Return the (x, y) coordinate for the center point of the cell that contains the specified text.  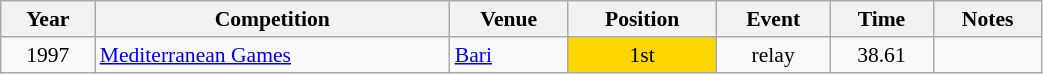
Event (774, 19)
Bari (509, 55)
1997 (48, 55)
Notes (988, 19)
Competition (272, 19)
Venue (509, 19)
Time (882, 19)
Position (642, 19)
Mediterranean Games (272, 55)
38.61 (882, 55)
Year (48, 19)
relay (774, 55)
1st (642, 55)
